Return (x, y) of the center of cell containing provided text 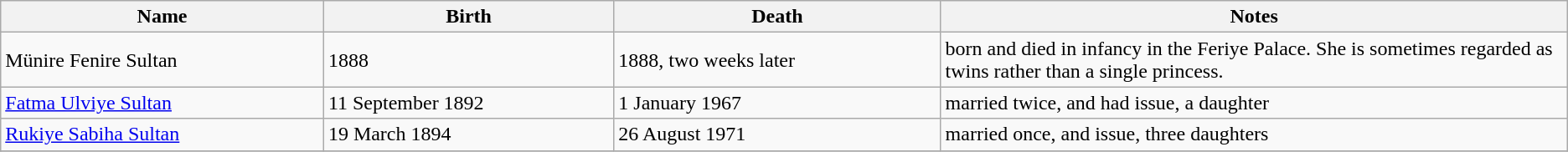
married twice, and had issue, a daughter (1254, 103)
19 March 1894 (468, 134)
1 January 1967 (777, 103)
Fatma Ulviye Sultan (162, 103)
1888 (468, 60)
11 September 1892 (468, 103)
26 August 1971 (777, 134)
Notes (1254, 17)
1888, two weeks later (777, 60)
born and died in infancy in the Feriye Palace. She is sometimes regarded as twins rather than a single princess. (1254, 60)
Rukiye Sabiha Sultan (162, 134)
Münire Fenire Sultan (162, 60)
Name (162, 17)
Death (777, 17)
married once, and issue, three daughters (1254, 134)
Birth (468, 17)
